Extract the (x, y) coordinate from the center of the cell holding the provided text.  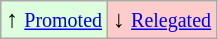
↑ Promoted (54, 20)
↓ Relegated (162, 20)
